Find where the given text appears and provide that cell's center as [x, y] coordinate. 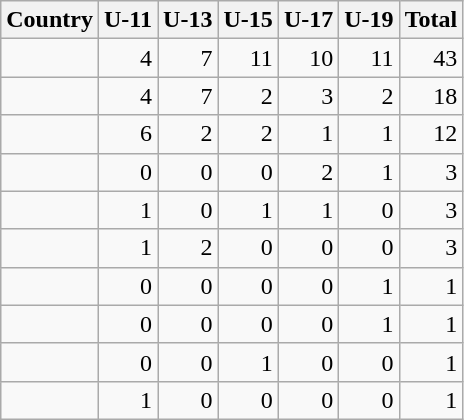
U-11 [128, 20]
10 [308, 58]
Total [431, 20]
U-13 [188, 20]
U-17 [308, 20]
6 [128, 134]
12 [431, 134]
Country [50, 20]
43 [431, 58]
U-15 [248, 20]
U-19 [369, 20]
18 [431, 96]
